Identify which cell holds the provided text, then report its (X, Y) central coordinate. 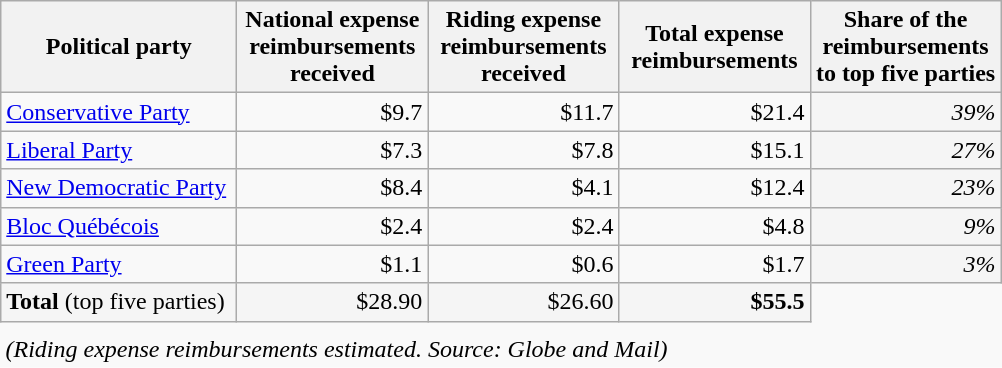
$11.7 (524, 112)
$1.1 (332, 264)
$15.1 (714, 150)
$26.60 (524, 302)
$7.8 (524, 150)
$0.6 (524, 264)
New Democratic Party (119, 188)
9% (906, 226)
$7.3 (332, 150)
$28.90 (332, 302)
Riding expense reimbursements received (524, 47)
$55.5 (714, 302)
27% (906, 150)
Bloc Québécois (119, 226)
$9.7 (332, 112)
$4.8 (714, 226)
23% (906, 188)
$12.4 (714, 188)
Green Party (119, 264)
Conservative Party (119, 112)
Political party (119, 47)
$8.4 (332, 188)
3% (906, 264)
Share of the reimbursements to top five parties (906, 47)
$1.7 (714, 264)
$21.4 (714, 112)
39% (906, 112)
$4.1 (524, 188)
Liberal Party (119, 150)
Total expense reimbursements (714, 47)
National expense reimbursements received (332, 47)
Total (top five parties) (119, 302)
